Search for the cell housing the specified text and yield its (x, y) center coordinate. 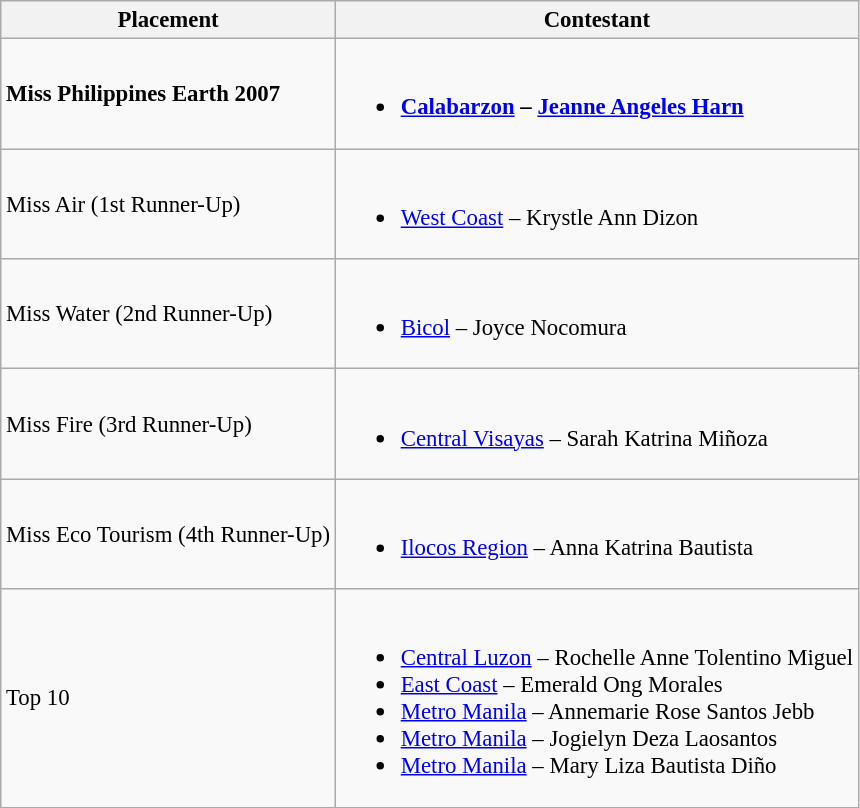
West Coast – Krystle Ann Dizon (596, 204)
Central Visayas – Sarah Katrina Miñoza (596, 424)
Calabarzon – Jeanne Angeles Harn (596, 94)
Miss Air (1st Runner-Up) (168, 204)
Miss Philippines Earth 2007 (168, 94)
Ilocos Region – Anna Katrina Bautista (596, 534)
Miss Fire (3rd Runner-Up) (168, 424)
Miss Eco Tourism (4th Runner-Up) (168, 534)
Miss Water (2nd Runner-Up) (168, 314)
Top 10 (168, 698)
Contestant (596, 20)
Bicol – Joyce Nocomura (596, 314)
Placement (168, 20)
